Capture the cell that displays the provided text and extract its [x, y] central coordinate. 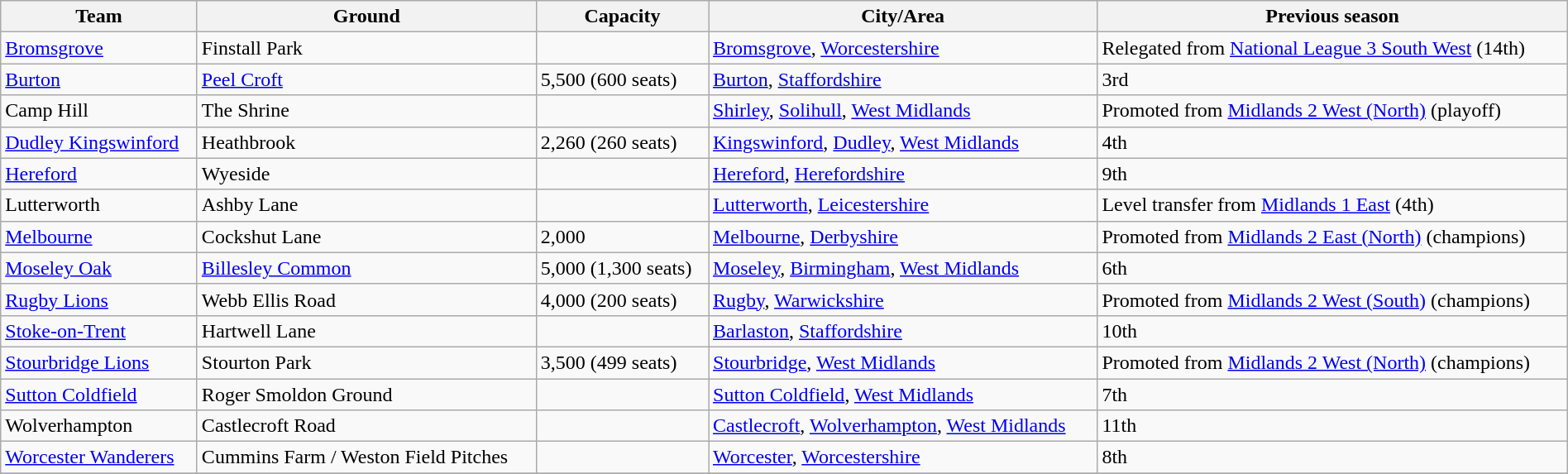
2,260 (260 seats) [622, 142]
Hereford [99, 174]
3,500 (499 seats) [622, 362]
Wolverhampton [99, 426]
Hartwell Lane [366, 331]
Worcester, Worcestershire [902, 457]
Previous season [1332, 17]
Rugby, Warwickshire [902, 299]
Stourton Park [366, 362]
Ashby Lane [366, 205]
Burton, Staffordshire [902, 79]
Sutton Coldfield, West Midlands [902, 395]
Moseley Oak [99, 268]
Roger Smoldon Ground [366, 395]
10th [1332, 331]
Level transfer from Midlands 1 East (4th) [1332, 205]
4th [1332, 142]
3rd [1332, 79]
Cockshut Lane [366, 237]
Stoke-on-Trent [99, 331]
8th [1332, 457]
Sutton Coldfield [99, 395]
Castlecroft, Wolverhampton, West Midlands [902, 426]
Castlecroft Road [366, 426]
Hereford, Herefordshire [902, 174]
Wyeside [366, 174]
Kingswinford, Dudley, West Midlands [902, 142]
Stourbridge, West Midlands [902, 362]
Stourbridge Lions [99, 362]
Rugby Lions [99, 299]
Peel Croft [366, 79]
Heathbrook [366, 142]
6th [1332, 268]
Lutterworth [99, 205]
Ground [366, 17]
Worcester Wanderers [99, 457]
5,500 (600 seats) [622, 79]
9th [1332, 174]
5,000 (1,300 seats) [622, 268]
Team [99, 17]
Finstall Park [366, 48]
Bromsgrove [99, 48]
7th [1332, 395]
The Shrine [366, 111]
Promoted from Midlands 2 West (South) (champions) [1332, 299]
Dudley Kingswinford [99, 142]
City/Area [902, 17]
Bromsgrove, Worcestershire [902, 48]
Webb Ellis Road [366, 299]
Melbourne, Derbyshire [902, 237]
Promoted from Midlands 2 West (North) (playoff) [1332, 111]
Lutterworth, Leicestershire [902, 205]
Moseley, Birmingham, West Midlands [902, 268]
Promoted from Midlands 2 East (North) (champions) [1332, 237]
4,000 (200 seats) [622, 299]
Billesley Common [366, 268]
Barlaston, Staffordshire [902, 331]
Relegated from National League 3 South West (14th) [1332, 48]
Melbourne [99, 237]
Shirley, Solihull, West Midlands [902, 111]
Cummins Farm / Weston Field Pitches [366, 457]
2,000 [622, 237]
11th [1332, 426]
Capacity [622, 17]
Camp Hill [99, 111]
Burton [99, 79]
Promoted from Midlands 2 West (North) (champions) [1332, 362]
